Determine the [x, y] coordinate at the center of the cell enclosing the given text.  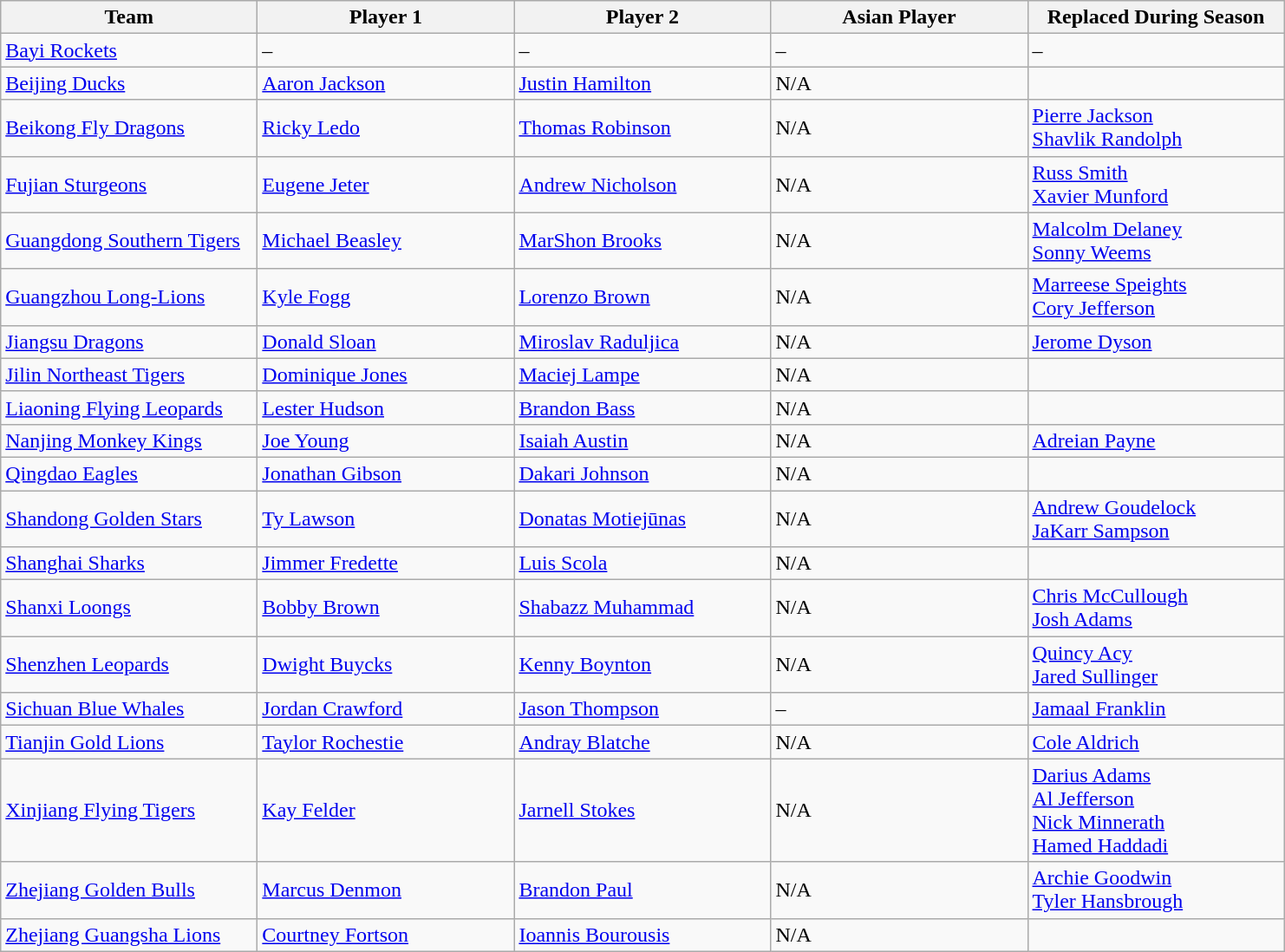
Jarnell Stokes [642, 810]
Ricky Ledo [386, 128]
Donatas Motiejūnas [642, 518]
Jilin Northeast Tigers [129, 375]
Ty Lawson [386, 518]
Qingdao Eagles [129, 473]
Bobby Brown [386, 609]
Maciej Lampe [642, 375]
Andrew Nicholson [642, 184]
Bayi Rockets [129, 50]
Adreian Payne [1156, 440]
Nanjing Monkey Kings [129, 440]
Kay Felder [386, 810]
Player 1 [386, 17]
Jonathan Gibson [386, 473]
Kyle Fogg [386, 297]
Shenzhen Leopards [129, 664]
Brandon Paul [642, 890]
Jason Thompson [642, 709]
Jiangsu Dragons [129, 342]
Lorenzo Brown [642, 297]
Beikong Fly Dragons [129, 128]
Quincy Acy Jared Sullinger [1156, 664]
Donald Sloan [386, 342]
Jimmer Fredette [386, 564]
Michael Beasley [386, 241]
Shanxi Loongs [129, 609]
Andray Blatche [642, 742]
Fujian Sturgeons [129, 184]
Archie Goodwin Tyler Hansbrough [1156, 890]
Dominique Jones [386, 375]
Justin Hamilton [642, 83]
Malcolm Delaney Sonny Weems [1156, 241]
Luis Scola [642, 564]
Jerome Dyson [1156, 342]
Brandon Bass [642, 408]
Tianjin Gold Lions [129, 742]
Guangzhou Long-Lions [129, 297]
Cole Aldrich [1156, 742]
MarShon Brooks [642, 241]
Aaron Jackson [386, 83]
Kenny Boynton [642, 664]
Shandong Golden Stars [129, 518]
Isaiah Austin [642, 440]
Joe Young [386, 440]
Zhejiang Guangsha Lions [129, 935]
Marreese Speights Cory Jefferson [1156, 297]
Russ Smith Xavier Munford [1156, 184]
Shanghai Sharks [129, 564]
Jamaal Franklin [1156, 709]
Chris McCullough Josh Adams [1156, 609]
Lester Hudson [386, 408]
Taylor Rochestie [386, 742]
Shabazz Muhammad [642, 609]
Eugene Jeter [386, 184]
Marcus Denmon [386, 890]
Liaoning Flying Leopards [129, 408]
Replaced During Season [1156, 17]
Jordan Crawford [386, 709]
Andrew Goudelock JaKarr Sampson [1156, 518]
Zhejiang Golden Bulls [129, 890]
Pierre Jackson Shavlik Randolph [1156, 128]
Darius Adams Al Jefferson Nick Minnerath Hamed Haddadi [1156, 810]
Miroslav Raduljica [642, 342]
Xinjiang Flying Tigers [129, 810]
Sichuan Blue Whales [129, 709]
Guangdong Southern Tigers [129, 241]
Courtney Fortson [386, 935]
Ioannis Bourousis [642, 935]
Player 2 [642, 17]
Team [129, 17]
Asian Player [899, 17]
Dwight Buycks [386, 664]
Dakari Johnson [642, 473]
Thomas Robinson [642, 128]
Beijing Ducks [129, 83]
